From the cell containing the given text, extract its center point as [X, Y] coordinate. 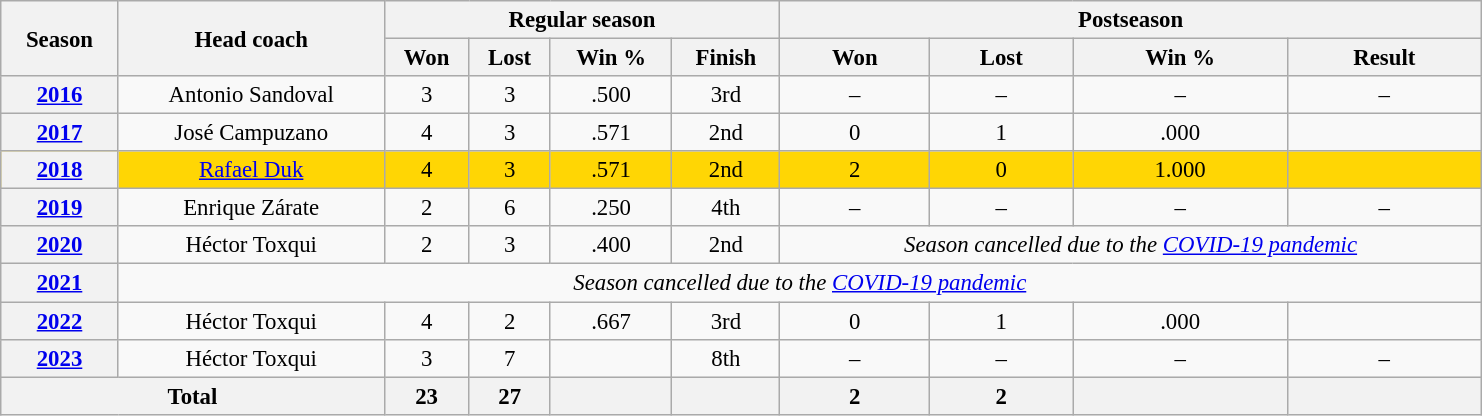
8th [726, 358]
Rafael Duk [251, 170]
2020 [60, 245]
.250 [611, 208]
Antonio Sandoval [251, 95]
Result [1384, 58]
23 [426, 396]
José Campuzano [251, 133]
.500 [611, 95]
Total [192, 396]
1.000 [1180, 170]
7 [510, 358]
Finish [726, 58]
Enrique Zárate [251, 208]
Head coach [251, 38]
.400 [611, 245]
2023 [60, 358]
2021 [60, 283]
Regular season [582, 20]
Season [60, 38]
.667 [611, 321]
2018 [60, 170]
27 [510, 396]
Postseason [1130, 20]
2019 [60, 208]
4th [726, 208]
2017 [60, 133]
2022 [60, 321]
6 [510, 208]
2016 [60, 95]
